Identify which cell holds the provided text, then report its (X, Y) central coordinate. 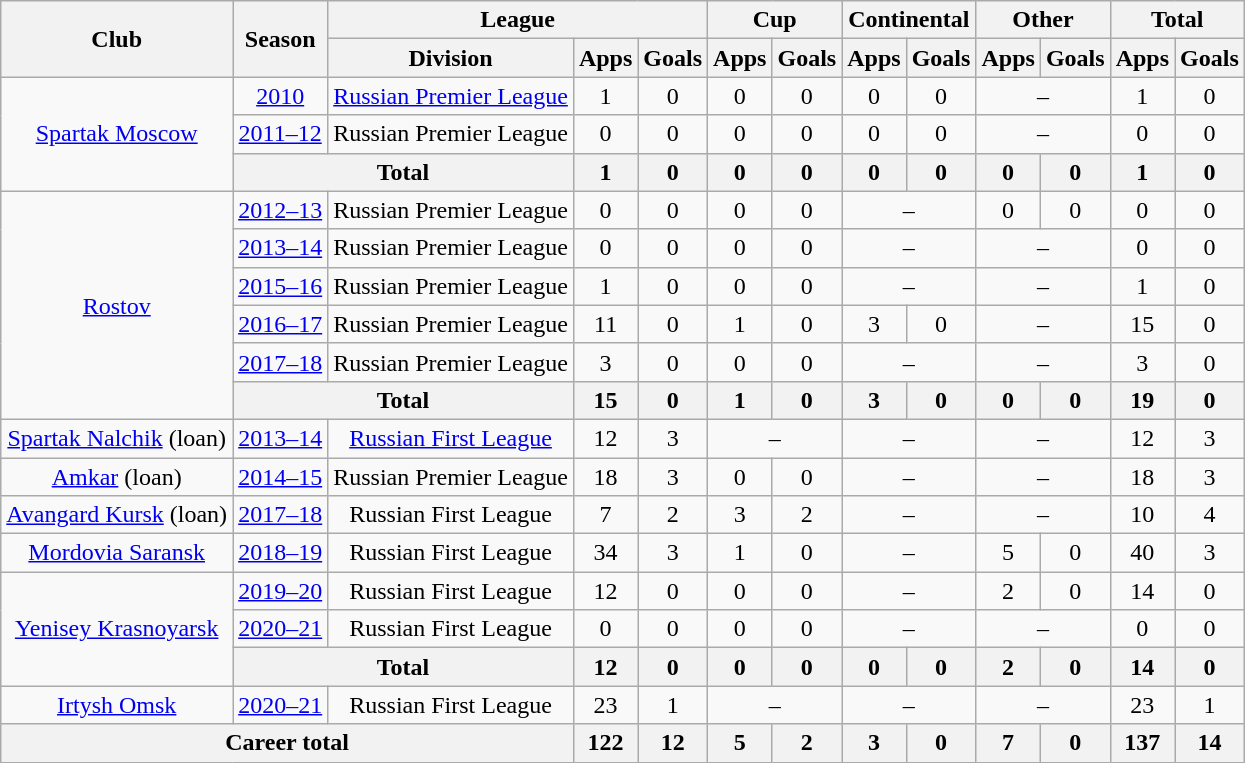
40 (1142, 553)
34 (605, 553)
Mordovia Saransk (117, 553)
2016–17 (280, 324)
Club (117, 39)
Spartak Moscow (117, 134)
4 (1210, 515)
Avangard Kursk (loan) (117, 515)
Division (451, 58)
Season (280, 39)
2012–13 (280, 210)
19 (1142, 400)
League (518, 20)
11 (605, 324)
2011–12 (280, 134)
2010 (280, 96)
Amkar (loan) (117, 477)
Career total (288, 743)
Irtysh Omsk (117, 705)
Rostov (117, 305)
2014–15 (280, 477)
2019–20 (280, 591)
2018–19 (280, 553)
Yenisey Krasnoyarsk (117, 629)
2015–16 (280, 286)
Spartak Nalchik (loan) (117, 438)
Continental (909, 20)
Other (1043, 20)
122 (605, 743)
137 (1142, 743)
10 (1142, 515)
Cup (775, 20)
